Pinpoint the cell where the given text exists, returning its [X, Y] midpoint coordinate. 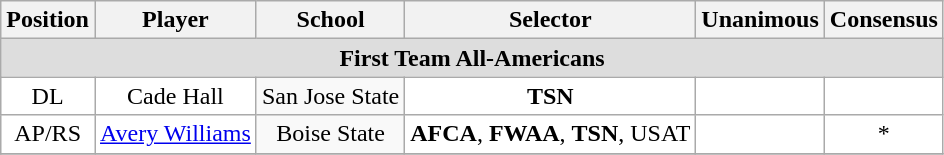
Consensus [884, 20]
School [330, 20]
DL [48, 96]
AP/RS [48, 134]
Selector [550, 20]
Cade Hall [175, 96]
Position [48, 20]
AFCA, FWAA, TSN, USAT [550, 134]
TSN [550, 96]
Unanimous [760, 20]
Player [175, 20]
Avery Williams [175, 134]
* [884, 134]
San Jose State [330, 96]
First Team All-Americans [472, 58]
Boise State [330, 134]
